Extract the [X, Y] coordinate from the center of the cell holding the provided text.  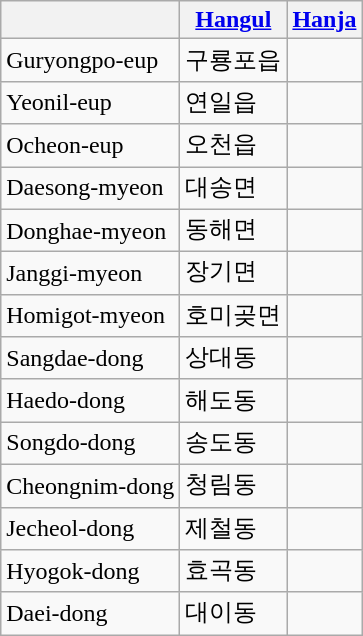
Yeonil-eup [90, 102]
대송면 [234, 188]
효곡동 [234, 572]
Donghae-myeon [90, 230]
Songdo-dong [90, 444]
Sangdae-dong [90, 358]
Jecheol-dong [90, 528]
해도동 [234, 400]
Homigot-myeon [90, 316]
호미곶면 [234, 316]
Hyogok-dong [90, 572]
송도동 [234, 444]
Daesong-myeon [90, 188]
Ocheon-eup [90, 146]
Hangul [234, 20]
연일읍 [234, 102]
Guryongpo-eup [90, 60]
동해면 [234, 230]
구룡포읍 [234, 60]
Daei-dong [90, 614]
장기면 [234, 274]
상대동 [234, 358]
Haedo-dong [90, 400]
Janggi-myeon [90, 274]
제철동 [234, 528]
Hanja [324, 20]
Cheongnim-dong [90, 486]
오천읍 [234, 146]
대이동 [234, 614]
청림동 [234, 486]
